From the cell containing the given text, extract its center point as (X, Y) coordinate. 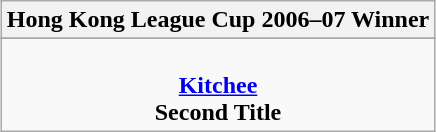
Hong Kong League Cup 2006–07 Winner (218, 20)
KitcheeSecond Title (218, 85)
